Determine the (X, Y) coordinate at the center of the cell enclosing the given text.  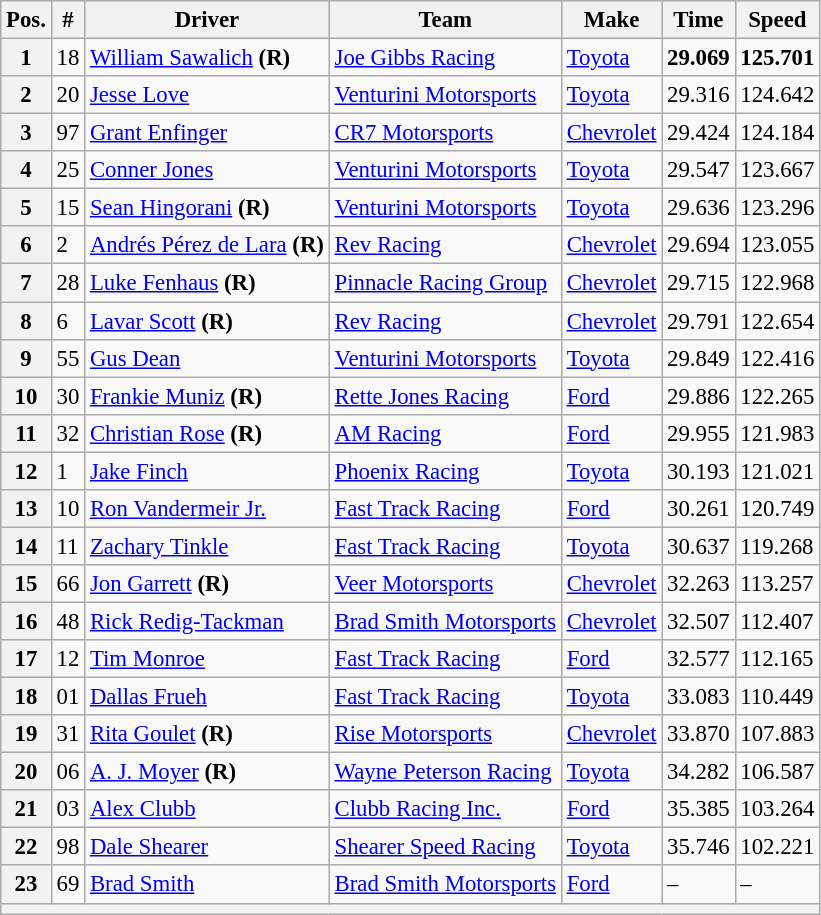
Rise Motorsports (445, 734)
Rita Goulet (R) (208, 734)
29.547 (698, 170)
8 (26, 321)
21 (26, 809)
30.193 (698, 471)
Andrés Pérez de Lara (R) (208, 245)
3 (26, 133)
32.263 (698, 584)
AM Racing (445, 433)
Phoenix Racing (445, 471)
48 (68, 621)
4 (26, 170)
Ron Vandermeir Jr. (208, 509)
Zachary Tinkle (208, 546)
122.416 (778, 358)
30.261 (698, 509)
55 (68, 358)
Pinnacle Racing Group (445, 283)
Jake Finch (208, 471)
Speed (778, 20)
A. J. Moyer (R) (208, 772)
17 (26, 659)
Lavar Scott (R) (208, 321)
CR7 Motorsports (445, 133)
29.955 (698, 433)
01 (68, 697)
03 (68, 809)
29.636 (698, 208)
19 (26, 734)
06 (68, 772)
Pos. (26, 20)
Dallas Frueh (208, 697)
22 (26, 847)
29.316 (698, 95)
120.749 (778, 509)
Grant Enfinger (208, 133)
13 (26, 509)
34.282 (698, 772)
Christian Rose (R) (208, 433)
32 (68, 433)
5 (26, 208)
Make (611, 20)
# (68, 20)
Jon Garrett (R) (208, 584)
9 (26, 358)
Driver (208, 20)
121.983 (778, 433)
66 (68, 584)
35.746 (698, 847)
124.642 (778, 95)
Frankie Muniz (R) (208, 396)
112.407 (778, 621)
Veer Motorsports (445, 584)
29.715 (698, 283)
29.424 (698, 133)
William Sawalich (R) (208, 58)
107.883 (778, 734)
Jesse Love (208, 95)
122.968 (778, 283)
30.637 (698, 546)
Alex Clubb (208, 809)
123.055 (778, 245)
Conner Jones (208, 170)
7 (26, 283)
Wayne Peterson Racing (445, 772)
125.701 (778, 58)
122.265 (778, 396)
Clubb Racing Inc. (445, 809)
23 (26, 885)
31 (68, 734)
29.069 (698, 58)
35.385 (698, 809)
32.577 (698, 659)
29.886 (698, 396)
Rette Jones Racing (445, 396)
29.849 (698, 358)
Shearer Speed Racing (445, 847)
69 (68, 885)
16 (26, 621)
124.184 (778, 133)
123.296 (778, 208)
121.021 (778, 471)
33.870 (698, 734)
Luke Fenhaus (R) (208, 283)
Tim Monroe (208, 659)
Joe Gibbs Racing (445, 58)
25 (68, 170)
Team (445, 20)
28 (68, 283)
102.221 (778, 847)
119.268 (778, 546)
Brad Smith (208, 885)
122.654 (778, 321)
113.257 (778, 584)
Gus Dean (208, 358)
Sean Hingorani (R) (208, 208)
32.507 (698, 621)
123.667 (778, 170)
110.449 (778, 697)
Rick Redig-Tackman (208, 621)
29.791 (698, 321)
29.694 (698, 245)
33.083 (698, 697)
14 (26, 546)
103.264 (778, 809)
97 (68, 133)
112.165 (778, 659)
Dale Shearer (208, 847)
106.587 (778, 772)
98 (68, 847)
30 (68, 396)
Time (698, 20)
